Return the (x, y) coordinate for the center point of the cell that contains the specified text.  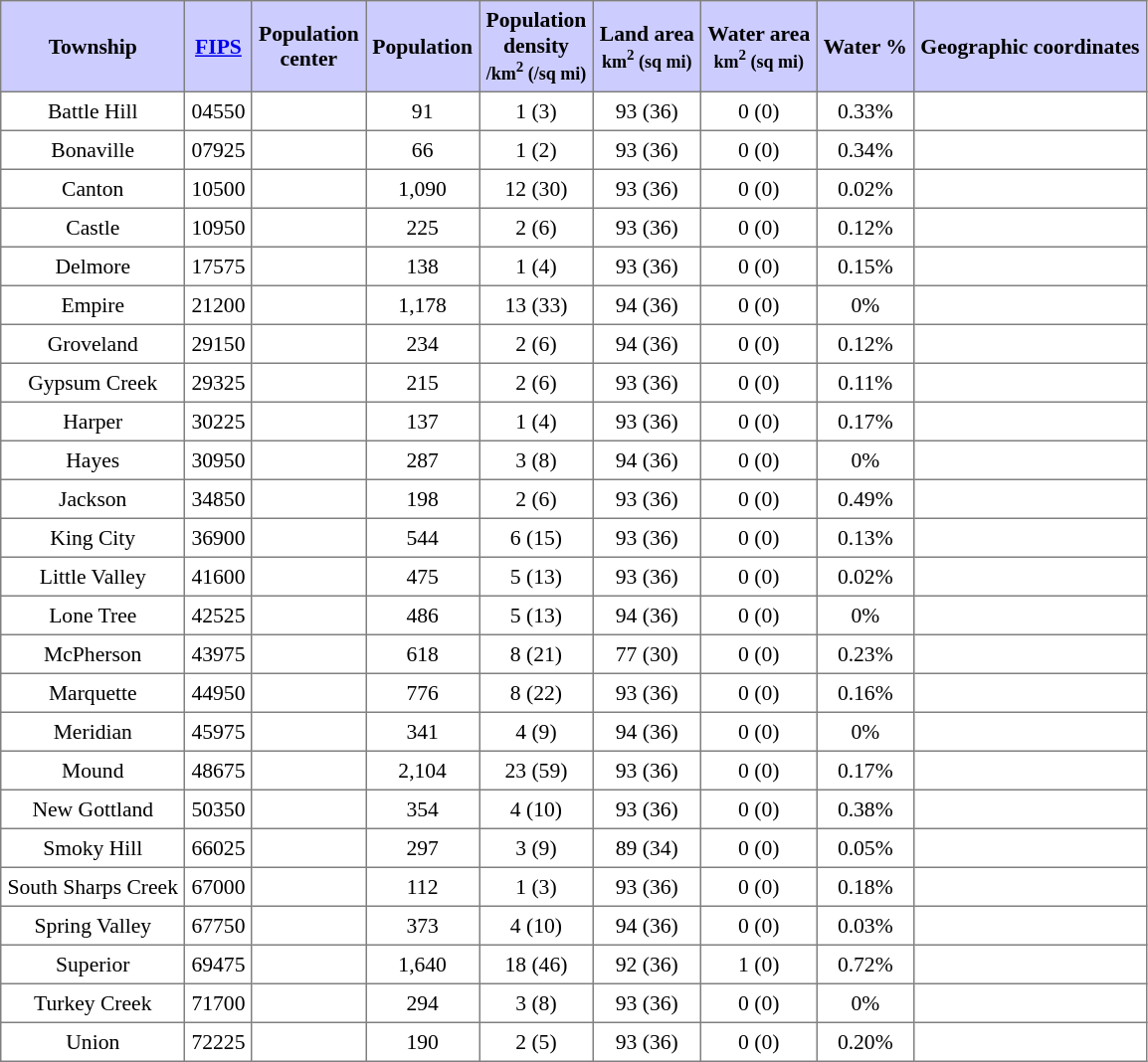
475 (423, 577)
Smoky Hill (94, 847)
287 (423, 459)
1,090 (423, 189)
King City (94, 537)
92 (36) (647, 965)
17575 (219, 266)
04550 (219, 111)
618 (423, 654)
Populationdensity/km2 (/sq mi) (536, 47)
0.33% (865, 111)
36900 (219, 537)
1 (2) (536, 149)
294 (423, 1002)
Union (94, 1042)
Superior (94, 965)
8 (22) (536, 692)
373 (423, 925)
Land areakm2 (sq mi) (647, 47)
66025 (219, 847)
Gypsum Creek (94, 382)
Lone Tree (94, 615)
1,178 (423, 304)
18 (46) (536, 965)
43975 (219, 654)
30225 (219, 422)
190 (423, 1042)
3 (9) (536, 847)
198 (423, 499)
0.16% (865, 692)
0.18% (865, 887)
71700 (219, 1002)
0.11% (865, 382)
89 (34) (647, 847)
Little Valley (94, 577)
0.23% (865, 654)
42525 (219, 615)
Hayes (94, 459)
13 (33) (536, 304)
69475 (219, 965)
Empire (94, 304)
486 (423, 615)
10500 (219, 189)
Battle Hill (94, 111)
New Gottland (94, 809)
67750 (219, 925)
0.15% (865, 266)
341 (423, 732)
12 (30) (536, 189)
Spring Valley (94, 925)
41600 (219, 577)
4 (9) (536, 732)
34850 (219, 499)
48675 (219, 770)
72225 (219, 1042)
Geographic coordinates (1031, 47)
8 (21) (536, 654)
McPherson (94, 654)
0.72% (865, 965)
77 (30) (647, 654)
Turkey Creek (94, 1002)
1 (0) (759, 965)
Population (423, 47)
Jackson (94, 499)
544 (423, 537)
0.03% (865, 925)
Harper (94, 422)
30950 (219, 459)
Castle (94, 227)
FIPS (219, 47)
6 (15) (536, 537)
112 (423, 887)
0.49% (865, 499)
Meridian (94, 732)
Marquette (94, 692)
138 (423, 266)
Bonaville (94, 149)
0.05% (865, 847)
Mound (94, 770)
215 (423, 382)
0.34% (865, 149)
297 (423, 847)
67000 (219, 887)
29150 (219, 344)
137 (423, 422)
Groveland (94, 344)
354 (423, 809)
225 (423, 227)
21200 (219, 304)
45975 (219, 732)
0.38% (865, 809)
Delmore (94, 266)
50350 (219, 809)
Water % (865, 47)
1,640 (423, 965)
0.13% (865, 537)
2,104 (423, 770)
Populationcenter (308, 47)
Water areakm2 (sq mi) (759, 47)
10950 (219, 227)
2 (5) (536, 1042)
29325 (219, 382)
07925 (219, 149)
South Sharps Creek (94, 887)
Township (94, 47)
91 (423, 111)
Canton (94, 189)
234 (423, 344)
776 (423, 692)
66 (423, 149)
44950 (219, 692)
23 (59) (536, 770)
0.20% (865, 1042)
